Search for the cell housing the specified text and yield its (x, y) center coordinate. 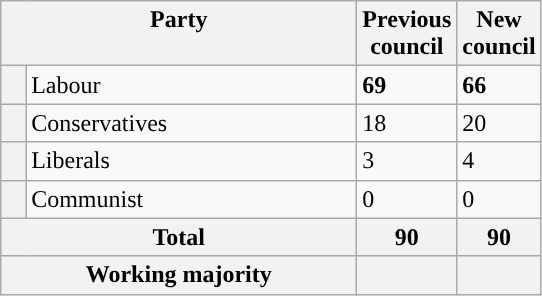
Labour (192, 85)
Liberals (192, 161)
Conservatives (192, 123)
Communist (192, 199)
4 (499, 161)
66 (499, 85)
New council (499, 34)
Previous council (407, 34)
Total (179, 237)
20 (499, 123)
18 (407, 123)
Party (179, 34)
69 (407, 85)
Working majority (179, 275)
3 (407, 161)
